Locate the cell with the specified text and output its (x, y) center coordinate. 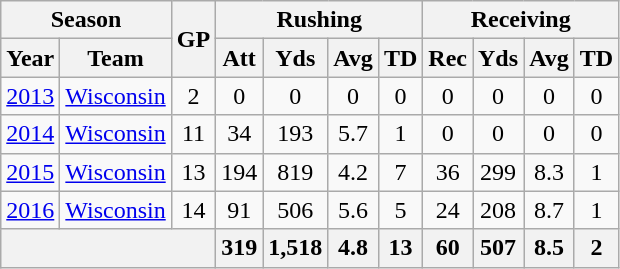
Year (30, 58)
4.2 (354, 172)
5.6 (354, 210)
506 (296, 210)
36 (448, 172)
14 (193, 210)
Receiving (521, 20)
2013 (30, 96)
299 (498, 172)
5.7 (354, 134)
GP (193, 39)
91 (240, 210)
8.7 (550, 210)
819 (296, 172)
Rushing (320, 20)
Season (86, 20)
4.8 (354, 248)
2014 (30, 134)
Rec (448, 58)
7 (400, 172)
34 (240, 134)
194 (240, 172)
24 (448, 210)
2016 (30, 210)
5 (400, 210)
Team (116, 58)
208 (498, 210)
8.5 (550, 248)
2015 (30, 172)
60 (448, 248)
Att (240, 58)
319 (240, 248)
507 (498, 248)
193 (296, 134)
11 (193, 134)
8.3 (550, 172)
1,518 (296, 248)
